Locate the cell with the specified text and output its (X, Y) center coordinate. 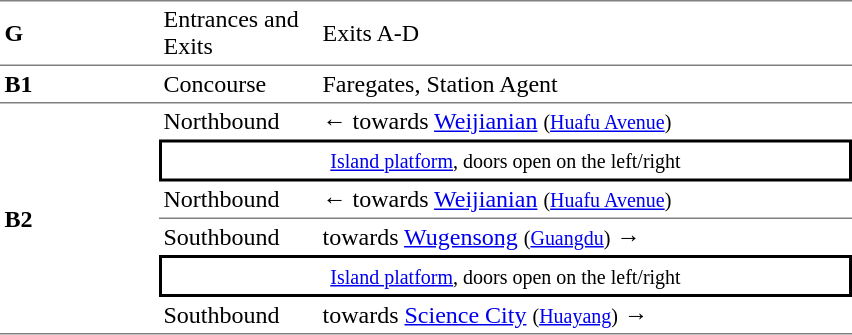
G (80, 33)
Concourse (238, 85)
towards Science City (Huayang) → (585, 316)
B1 (80, 85)
Exits A-D (585, 33)
Entrances and Exits (238, 33)
Faregates, Station Agent (585, 85)
B2 (80, 220)
towards Wugensong (Guangdu) → (585, 237)
